For the text-containing cell, return its midpoint in [x, y] coordinate format. 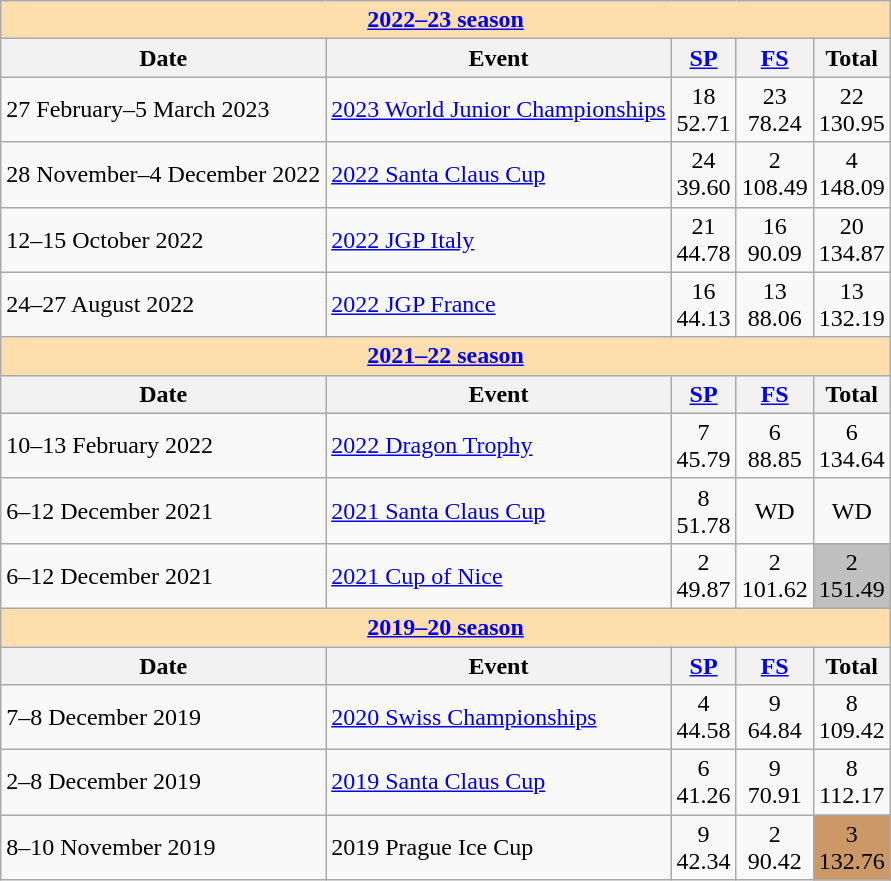
3 132.76 [852, 848]
20 134.87 [852, 240]
24–27 August 2022 [164, 304]
6 88.85 [774, 446]
16 44.13 [704, 304]
10–13 February 2022 [164, 446]
21 44.78 [704, 240]
2019–20 season [446, 627]
2 151.49 [852, 576]
2022 JGP Italy [498, 240]
7 45.79 [704, 446]
2021 Santa Claus Cup [498, 510]
23 78.24 [774, 110]
2 101.62 [774, 576]
8 109.42 [852, 718]
6 134.64 [852, 446]
2 90.42 [774, 848]
4 44.58 [704, 718]
2023 World Junior Championships [498, 110]
18 52.71 [704, 110]
2022 Santa Claus Cup [498, 174]
24 39.60 [704, 174]
4 148.09 [852, 174]
2022 Dragon Trophy [498, 446]
8–10 November 2019 [164, 848]
27 February–5 March 2023 [164, 110]
6 41.26 [704, 782]
7–8 December 2019 [164, 718]
8 112.17 [852, 782]
28 November–4 December 2022 [164, 174]
2022 JGP France [498, 304]
13 132.19 [852, 304]
13 88.06 [774, 304]
2–8 December 2019 [164, 782]
2 108.49 [774, 174]
9 42.34 [704, 848]
2 49.87 [704, 576]
9 70.91 [774, 782]
2020 Swiss Championships [498, 718]
2019 Prague Ice Cup [498, 848]
2022–23 season [446, 20]
22 130.95 [852, 110]
16 90.09 [774, 240]
9 64.84 [774, 718]
2021–22 season [446, 356]
2021 Cup of Nice [498, 576]
8 51.78 [704, 510]
12–15 October 2022 [164, 240]
2019 Santa Claus Cup [498, 782]
